Find where the given text appears and provide that cell's center as (x, y) coordinate. 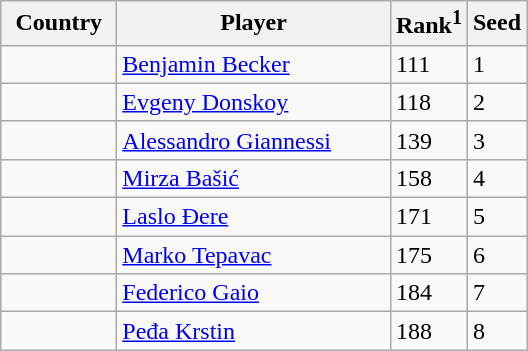
Federico Gaio (254, 293)
Peđa Krstin (254, 331)
3 (496, 140)
158 (428, 178)
Benjamin Becker (254, 64)
111 (428, 64)
Alessandro Giannessi (254, 140)
1 (496, 64)
7 (496, 293)
171 (428, 217)
Seed (496, 24)
4 (496, 178)
Country (59, 24)
175 (428, 255)
118 (428, 102)
Rank1 (428, 24)
8 (496, 331)
Marko Tepavac (254, 255)
Evgeny Donskoy (254, 102)
5 (496, 217)
139 (428, 140)
Mirza Bašić (254, 178)
6 (496, 255)
188 (428, 331)
184 (428, 293)
Player (254, 24)
2 (496, 102)
Laslo Đere (254, 217)
